Return the [X, Y] coordinate for the center point of the cell that contains the specified text.  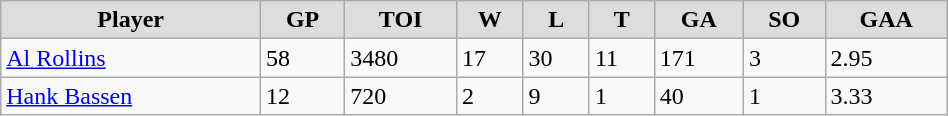
Hank Bassen [131, 96]
9 [556, 96]
SO [784, 20]
30 [556, 58]
171 [698, 58]
T [622, 20]
12 [303, 96]
2 [490, 96]
58 [303, 58]
L [556, 20]
2.95 [886, 58]
3 [784, 58]
720 [401, 96]
40 [698, 96]
TOI [401, 20]
11 [622, 58]
3480 [401, 58]
Player [131, 20]
W [490, 20]
GA [698, 20]
GP [303, 20]
3.33 [886, 96]
17 [490, 58]
GAA [886, 20]
Al Rollins [131, 58]
